Determine the (X, Y) coordinate at the center of the cell enclosing the given text.  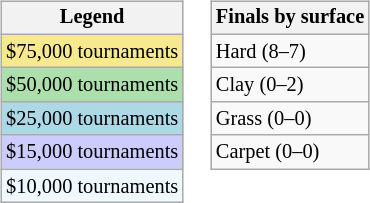
Clay (0–2) (290, 85)
Carpet (0–0) (290, 152)
$25,000 tournaments (92, 119)
$75,000 tournaments (92, 51)
Legend (92, 18)
$50,000 tournaments (92, 85)
Grass (0–0) (290, 119)
Finals by surface (290, 18)
$10,000 tournaments (92, 186)
Hard (8–7) (290, 51)
$15,000 tournaments (92, 152)
